Detect which cell encompasses the target text, then output its [X, Y] center coordinate. 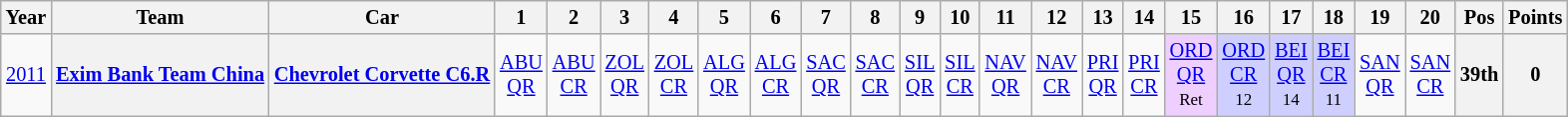
SACCR [876, 75]
12 [1057, 17]
15 [1191, 17]
2011 [26, 75]
20 [1430, 17]
PRIQR [1103, 75]
6 [776, 17]
ALGQR [724, 75]
9 [920, 17]
BEIQR14 [1291, 75]
NAVCR [1057, 75]
ZOLQR [624, 75]
Team [160, 17]
ORDCR12 [1243, 75]
SACQR [826, 75]
17 [1291, 17]
NAVQR [1005, 75]
1 [521, 17]
Exim Bank Team China [160, 75]
SILQR [920, 75]
Points [1535, 17]
16 [1243, 17]
14 [1143, 17]
7 [826, 17]
0 [1535, 75]
8 [876, 17]
13 [1103, 17]
SANQR [1379, 75]
19 [1379, 17]
4 [674, 17]
18 [1335, 17]
PRICR [1143, 75]
10 [960, 17]
Year [26, 17]
Car [382, 17]
ORDQRRet [1191, 75]
5 [724, 17]
SILCR [960, 75]
ALGCR [776, 75]
Pos [1479, 17]
2 [575, 17]
3 [624, 17]
ZOLCR [674, 75]
39th [1479, 75]
Chevrolet Corvette C6.R [382, 75]
ABUQR [521, 75]
SANCR [1430, 75]
ABUCR [575, 75]
BEICR11 [1335, 75]
11 [1005, 17]
